Return [x, y] of the center of cell containing provided text 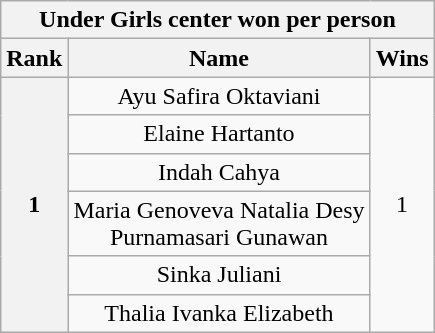
Ayu Safira Oktaviani [219, 96]
Under Girls center won per person [218, 20]
Sinka Juliani [219, 275]
Elaine Hartanto [219, 134]
Name [219, 58]
Maria Genoveva Natalia DesyPurnamasari Gunawan [219, 224]
Indah Cahya [219, 172]
Thalia Ivanka Elizabeth [219, 313]
Wins [402, 58]
Rank [34, 58]
